From the cell containing the given text, extract its center point as [X, Y] coordinate. 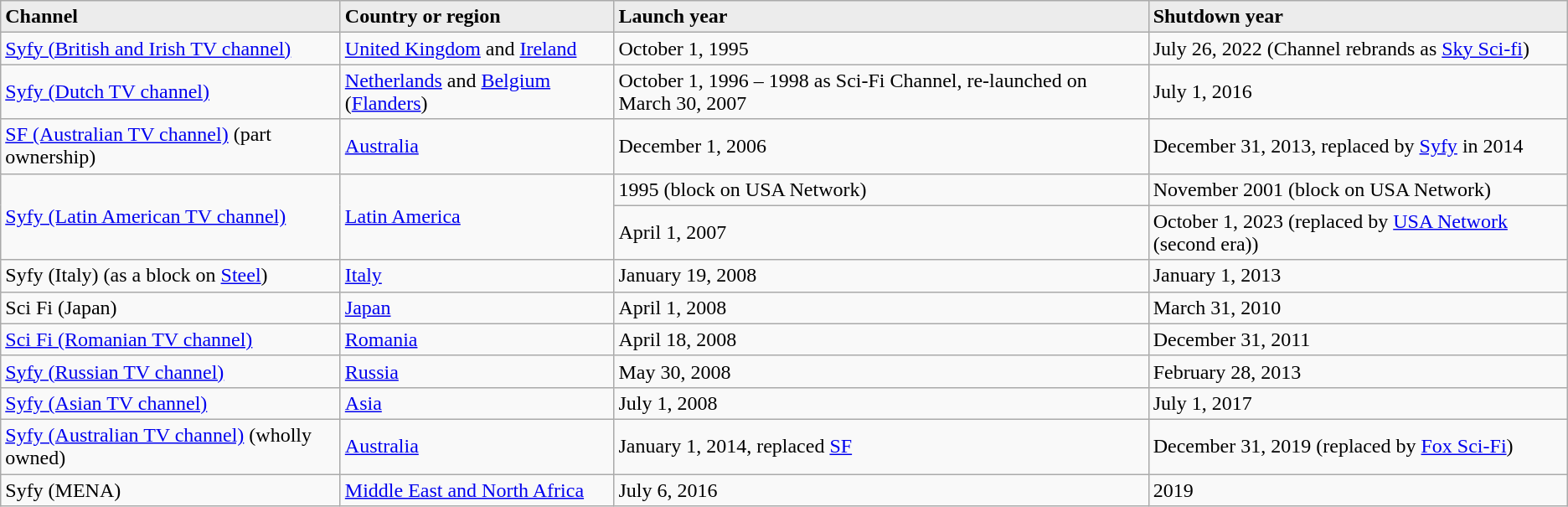
October 1, 2023 (replaced by USA Network (second era)) [1358, 233]
Syfy (Latin American TV channel) [171, 216]
July 1, 2017 [1358, 403]
Syfy (Australian TV channel) (wholly owned) [171, 446]
Latin America [477, 216]
April 18, 2008 [881, 339]
January 1, 2013 [1358, 276]
Channel [171, 17]
Shutdown year [1358, 17]
Netherlands and Belgium (Flanders) [477, 92]
April 1, 2007 [881, 233]
July 1, 2016 [1358, 92]
December 31, 2013, replaced by Syfy in 2014 [1358, 146]
Italy [477, 276]
Sci Fi (Romanian TV channel) [171, 339]
March 31, 2010 [1358, 308]
December 31, 2011 [1358, 339]
July 1, 2008 [881, 403]
Syfy (Russian TV channel) [171, 371]
2019 [1358, 490]
December 1, 2006 [881, 146]
November 2001 (block on USA Network) [1358, 189]
October 1, 1996 – 1998 as Sci-Fi Channel, re-launched on March 30, 2007 [881, 92]
January 1, 2014, replaced SF [881, 446]
May 30, 2008 [881, 371]
Syfy (Asian TV channel) [171, 403]
Syfy (MENA) [171, 490]
July 26, 2022 (Channel rebrands as Sky Sci-fi) [1358, 49]
Syfy (British and Irish TV channel) [171, 49]
Romania [477, 339]
Launch year [881, 17]
Syfy (Dutch TV channel) [171, 92]
Middle East and North Africa [477, 490]
October 1, 1995 [881, 49]
July 6, 2016 [881, 490]
Syfy (Italy) (as a block on Steel) [171, 276]
1995 (block on USA Network) [881, 189]
April 1, 2008 [881, 308]
Asia [477, 403]
Sci Fi (Japan) [171, 308]
February 28, 2013 [1358, 371]
Japan [477, 308]
SF (Australian TV channel) (part ownership) [171, 146]
United Kingdom and Ireland [477, 49]
December 31, 2019 (replaced by Fox Sci-Fi) [1358, 446]
Country or region [477, 17]
January 19, 2008 [881, 276]
Russia [477, 371]
